Scan for the cell matching the given text and deliver its (X, Y) coordinate at center. 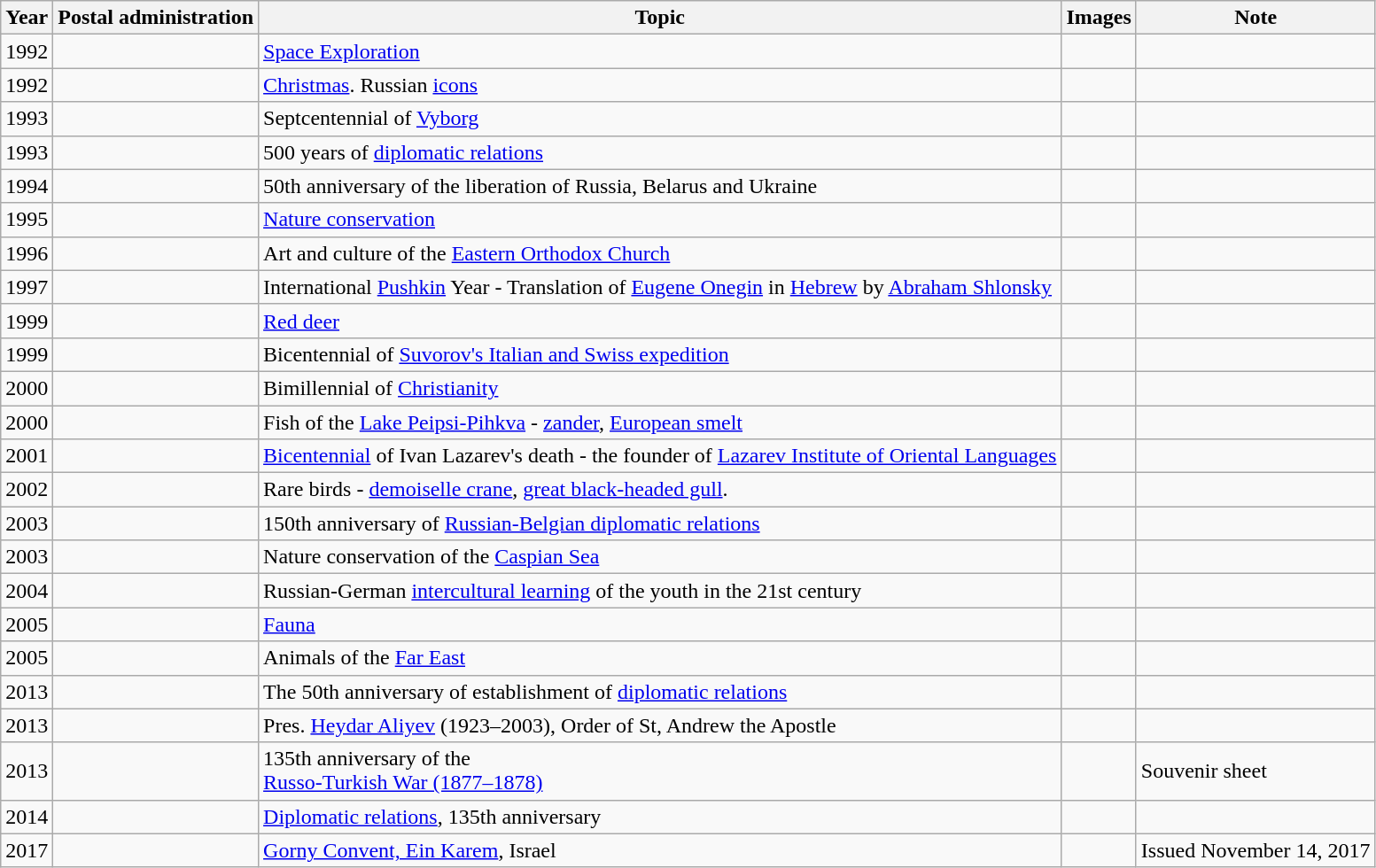
Space Exploration (660, 51)
135th anniversary of theRusso-Turkish War (1877–1878) (660, 771)
1994 (27, 186)
Souvenir sheet (1256, 771)
2002 (27, 490)
Russian-German intercultural learning of the youth in the 21st century (660, 591)
2004 (27, 591)
Bicentennial of Ivan Lazarev's death - the founder of Lazarev Institute of Oriental Languages (660, 456)
Nature conservation (660, 220)
2017 (27, 850)
2001 (27, 456)
Red deer (660, 321)
Fish of the Lake Peipsi-Pihkva - zander, European smelt (660, 422)
Note (1256, 18)
Postal administration (156, 18)
Bicentennial of Suvorov's Italian and Swiss expedition (660, 354)
Year (27, 18)
Nature conservation of the Caspian Sea (660, 557)
1995 (27, 220)
Diplomatic relations, 135th anniversary (660, 817)
Gorny Convent, Ein Karem, Israel (660, 850)
Pres. Heydar Aliyev (1923–2003), Order of St, Andrew the Apostle (660, 725)
The 50th anniversary of establishment of diplomatic relations (660, 692)
1997 (27, 287)
150th anniversary of Russian-Belgian diplomatic relations (660, 523)
Animals of the Far East (660, 658)
Art and culture of the Eastern Orthodox Church (660, 253)
Topic (660, 18)
International Pushkin Year - Translation of Eugene Onegin in Hebrew by Abraham Shlonsky (660, 287)
500 years of diplomatic relations (660, 152)
2014 (27, 817)
Christmas. Russian icons (660, 85)
Images (1099, 18)
50th anniversary of the liberation of Russia, Belarus and Ukraine (660, 186)
Issued November 14, 2017 (1256, 850)
1996 (27, 253)
Bimillennial of Christianity (660, 388)
Septcentennial of Vyborg (660, 119)
Fauna (660, 624)
Rare birds - demoiselle crane, great black-headed gull. (660, 490)
